Pinpoint the cell where the given text exists, returning its [x, y] midpoint coordinate. 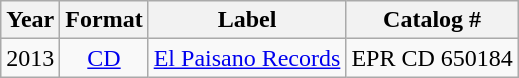
2013 [30, 58]
Year [30, 20]
CD [104, 58]
El Paisano Records [247, 58]
Label [247, 20]
EPR CD 650184 [432, 58]
Format [104, 20]
Catalog # [432, 20]
